Return the (x, y) coordinate for the center point of the cell that contains the specified text.  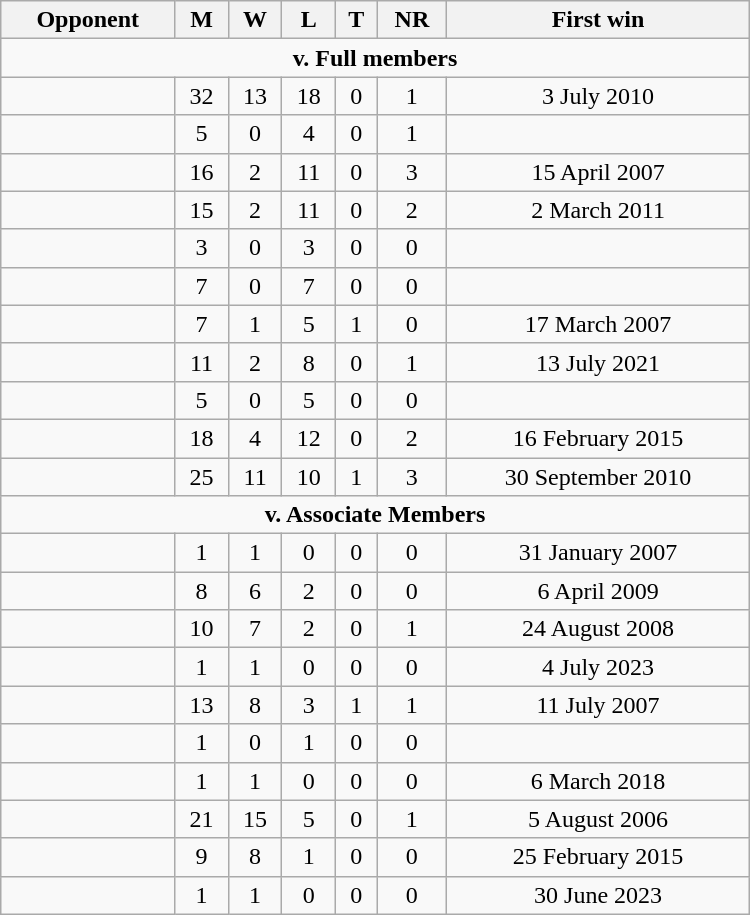
32 (202, 96)
3 July 2010 (598, 96)
30 September 2010 (598, 477)
6 March 2018 (598, 781)
W (255, 20)
12 (309, 438)
6 (255, 591)
L (309, 20)
v. Full members (375, 58)
24 August 2008 (598, 629)
21 (202, 819)
17 March 2007 (598, 324)
6 April 2009 (598, 591)
NR (412, 20)
16 (202, 172)
15 April 2007 (598, 172)
13 July 2021 (598, 362)
2 March 2011 (598, 210)
Opponent (88, 20)
First win (598, 20)
5 August 2006 (598, 819)
v. Associate Members (375, 515)
4 July 2023 (598, 667)
T (356, 20)
25 (202, 477)
16 February 2015 (598, 438)
31 January 2007 (598, 553)
11 July 2007 (598, 705)
9 (202, 857)
M (202, 20)
25 February 2015 (598, 857)
30 June 2023 (598, 895)
